Extract the (x, y) coordinate from the center of the cell holding the provided text.  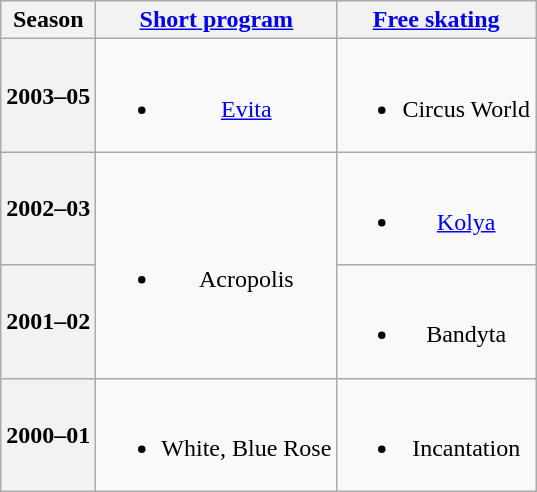
Acropolis (216, 265)
Bandyta (436, 322)
Evita (216, 96)
2001–02 (48, 322)
Free skating (436, 20)
2002–03 (48, 208)
Season (48, 20)
White, Blue Rose (216, 434)
Incantation (436, 434)
2003–05 (48, 96)
Kolya (436, 208)
Short program (216, 20)
2000–01 (48, 434)
Circus World (436, 96)
